Determine the (X, Y) coordinate at the center of the cell enclosing the given text.  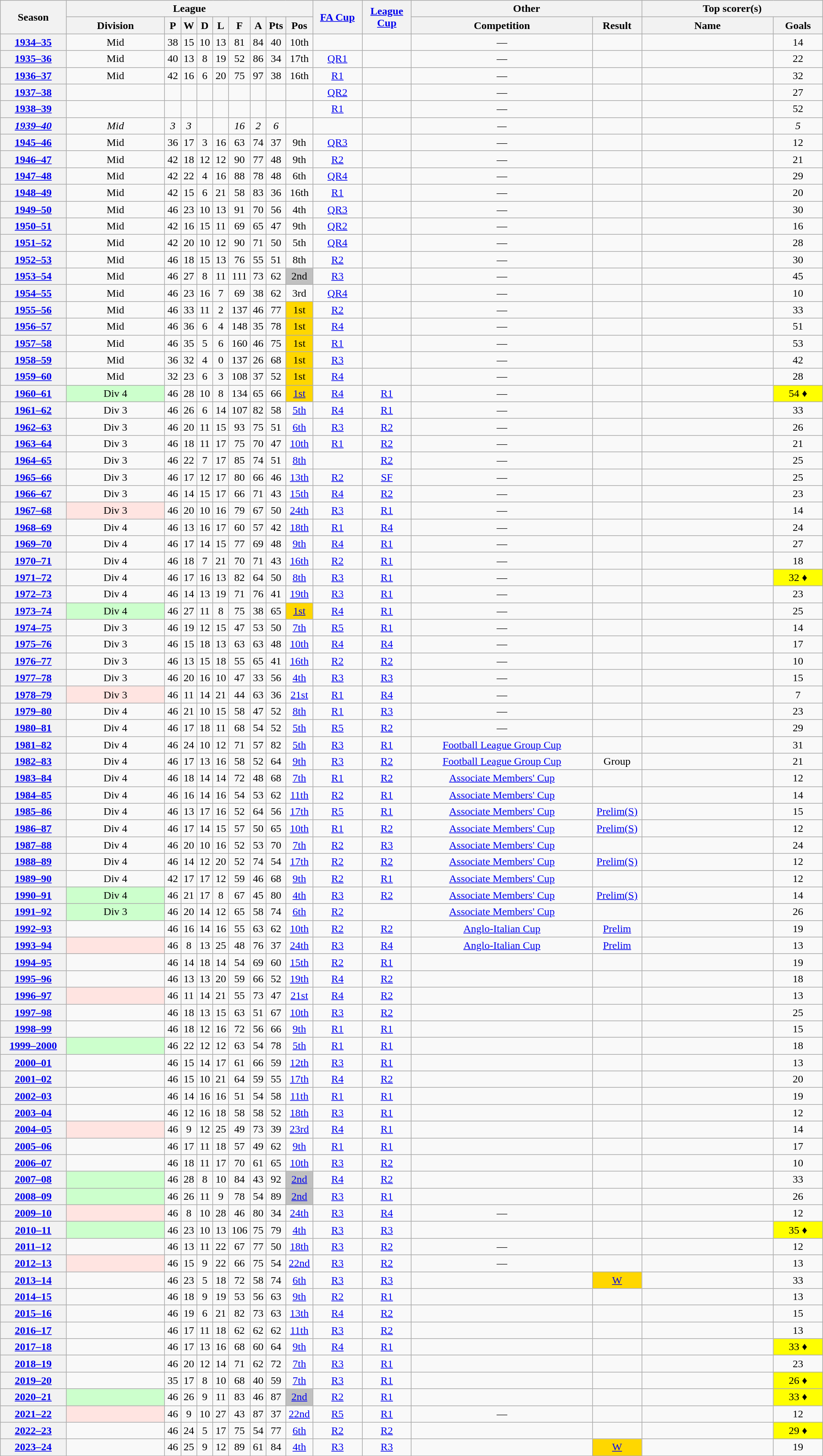
1939–40 (33, 126)
111 (239, 276)
2017–18 (33, 1347)
107 (239, 410)
Goals (798, 25)
1953–54 (33, 276)
2021–22 (33, 1414)
92 (276, 1180)
Result (617, 25)
A (258, 25)
1985–86 (33, 812)
1970–71 (33, 561)
2006–07 (33, 1163)
1966–67 (33, 494)
1949–50 (33, 210)
2009–10 (33, 1213)
31 (798, 745)
0 (221, 360)
2004–05 (33, 1129)
1998–99 (33, 1029)
1947–48 (33, 176)
2015–16 (33, 1314)
1968–69 (33, 527)
106 (239, 1230)
Pts (276, 25)
1972–73 (33, 594)
1983–84 (33, 778)
2020–21 (33, 1397)
Top scorer(s) (732, 9)
Group (617, 762)
1961–62 (33, 410)
97 (258, 76)
2000–01 (33, 1063)
1979–80 (33, 711)
86 (258, 59)
1946–47 (33, 159)
League (189, 9)
1969–70 (33, 544)
1997–98 (33, 1012)
2008–09 (33, 1196)
2011–12 (33, 1246)
Pos (299, 25)
1987–88 (33, 845)
1990–91 (33, 895)
D (205, 25)
1964–65 (33, 460)
1950–51 (33, 226)
1999–2000 (33, 1046)
1945–46 (33, 142)
35 ♦ (798, 1230)
Other (527, 9)
1963–64 (33, 443)
1989–90 (33, 879)
Competition (502, 25)
1962–63 (33, 427)
1934–35 (33, 42)
SF (387, 477)
FA Cup (337, 17)
26 ♦ (798, 1380)
2005–06 (33, 1146)
1978–79 (33, 694)
1976–77 (33, 661)
2019–20 (33, 1380)
1960–61 (33, 393)
1937–38 (33, 92)
L (221, 25)
81 (239, 42)
1977–78 (33, 678)
1952–53 (33, 260)
88 (239, 176)
1948–49 (33, 192)
2001–02 (33, 1079)
Division (115, 25)
1984–85 (33, 795)
32 ♦ (798, 577)
2002–03 (33, 1096)
F (239, 25)
QR1 (337, 59)
1954–55 (33, 293)
1965–66 (33, 477)
2014–15 (33, 1297)
2023–24 (33, 1447)
1995–96 (33, 979)
1991–92 (33, 912)
2010–11 (33, 1230)
2012–13 (33, 1263)
1955–56 (33, 310)
Name (708, 25)
54 ♦ (798, 393)
108 (239, 377)
1988–89 (33, 862)
2016–17 (33, 1330)
1959–60 (33, 377)
1967–68 (33, 511)
23rd (299, 1129)
39 (276, 1129)
148 (239, 327)
1951–52 (33, 243)
1982–83 (33, 762)
1935–36 (33, 59)
1973–74 (33, 611)
2007–08 (33, 1180)
1994–95 (33, 962)
1936–37 (33, 76)
29 ♦ (798, 1431)
85 (239, 460)
1974–75 (33, 628)
160 (239, 343)
134 (239, 393)
1980–81 (33, 728)
Season (33, 17)
1986–87 (33, 828)
P (173, 25)
2018–19 (33, 1364)
1981–82 (33, 745)
12th (299, 1063)
1956–57 (33, 327)
1938–39 (33, 109)
2013–14 (33, 1280)
1996–97 (33, 995)
91 (239, 210)
1958–59 (33, 360)
93 (239, 427)
1993–94 (33, 945)
44 (239, 694)
1957–58 (33, 343)
2022–23 (33, 1431)
League Cup (387, 17)
3rd (299, 293)
1975–76 (33, 644)
1971–72 (33, 577)
2003–04 (33, 1113)
1992–93 (33, 929)
